Provide the (x, y) coordinate of the cell's center where the given text is located.  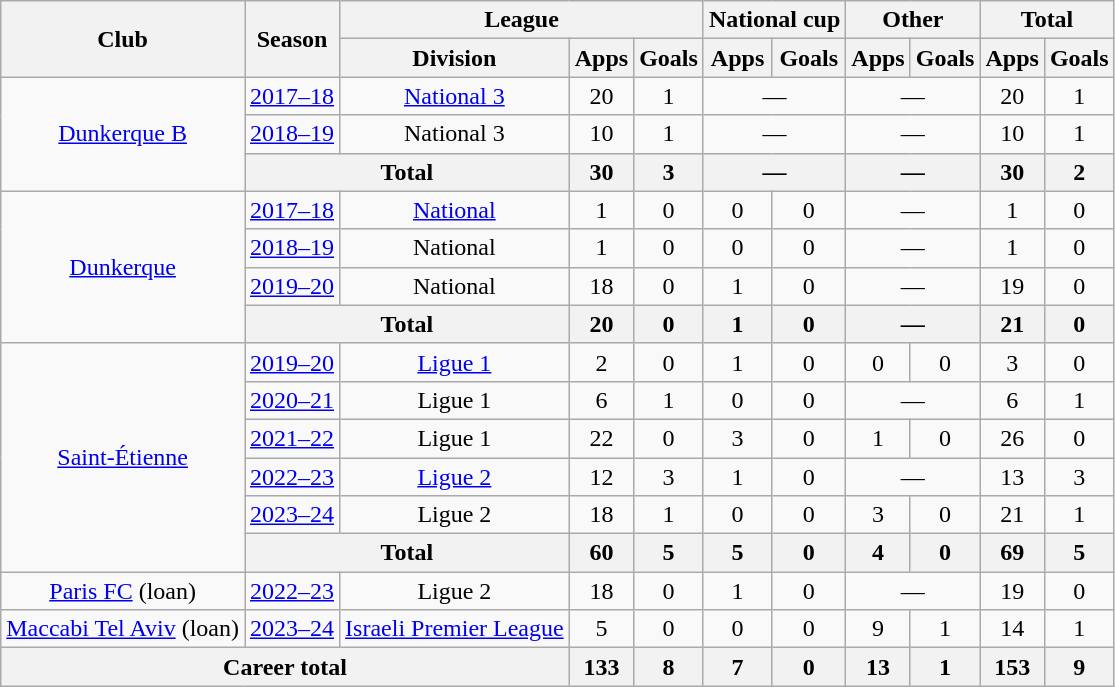
22 (601, 438)
Israeli Premier League (455, 629)
14 (1012, 629)
Career total (285, 667)
Paris FC (loan) (123, 591)
7 (737, 667)
Season (292, 39)
153 (1012, 667)
Saint-Étienne (123, 457)
8 (669, 667)
Club (123, 39)
2020–21 (292, 400)
4 (878, 553)
26 (1012, 438)
Other (913, 20)
60 (601, 553)
133 (601, 667)
League (522, 20)
2021–22 (292, 438)
Division (455, 58)
Maccabi Tel Aviv (loan) (123, 629)
Dunkerque (123, 267)
69 (1012, 553)
National cup (774, 20)
12 (601, 477)
Dunkerque B (123, 134)
